Extract the (x, y) coordinate from the center of the cell holding the provided text.  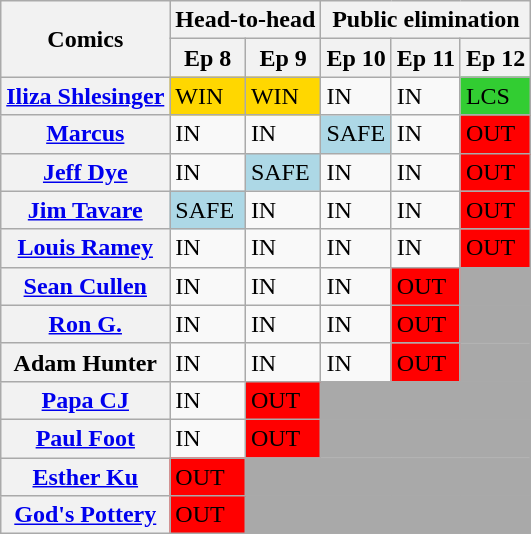
Jeff Dye (86, 172)
Head-to-head (246, 20)
Paul Foot (86, 438)
Adam Hunter (86, 362)
Ep 8 (208, 58)
LCS (495, 96)
Ep 10 (356, 58)
Comics (86, 39)
Ep 11 (426, 58)
Ep 12 (495, 58)
Marcus (86, 134)
Louis Ramey (86, 248)
God's Pottery (86, 515)
Ep 9 (283, 58)
Public elimination (426, 20)
Esther Ku (86, 477)
Iliza Shlesinger (86, 96)
Jim Tavare (86, 210)
Ron G. (86, 324)
Papa CJ (86, 400)
Sean Cullen (86, 286)
